Search for the cell housing the specified text and yield its (X, Y) center coordinate. 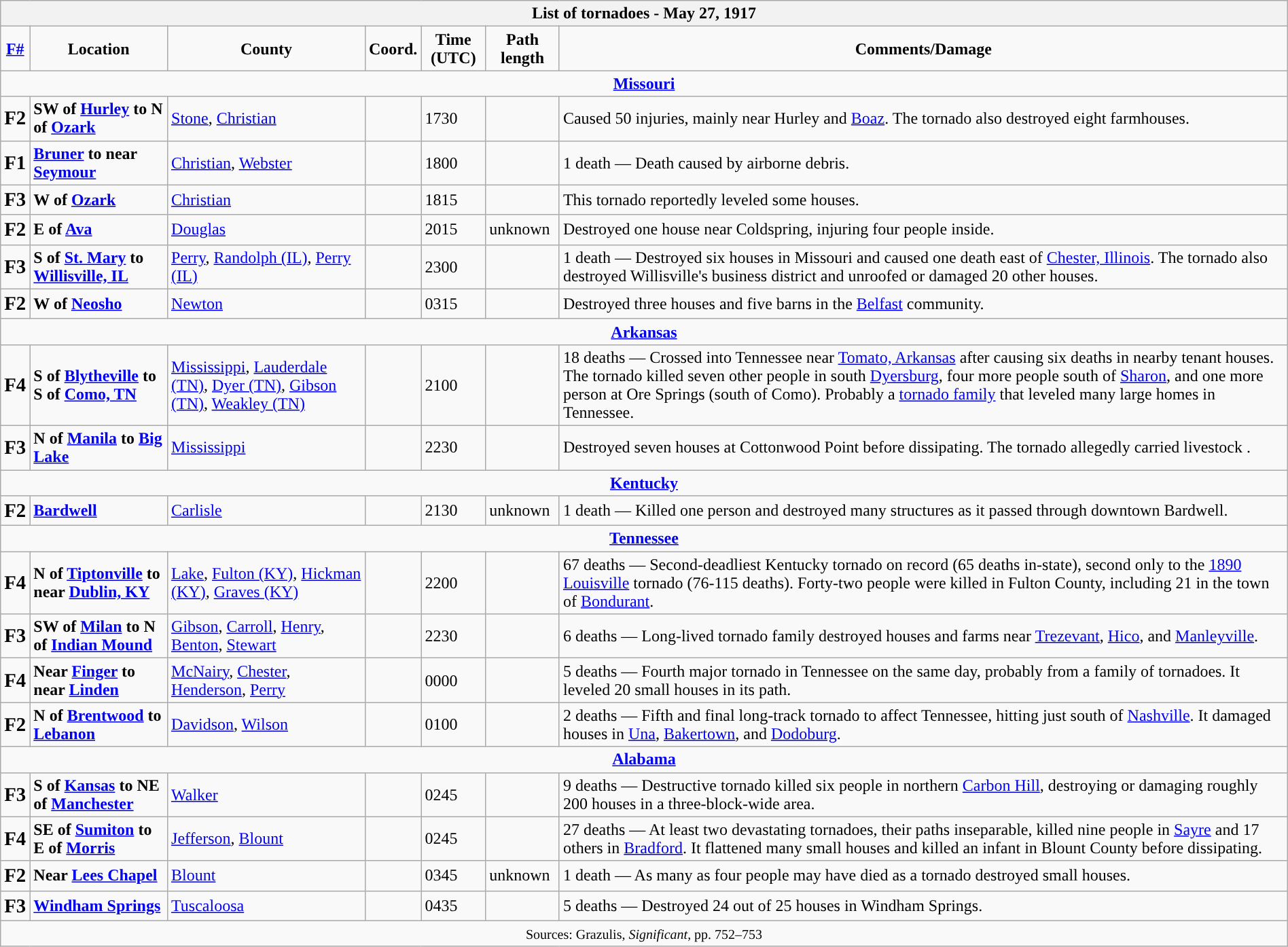
Mississippi (266, 447)
Near Lees Chapel (99, 876)
Destroyed one house near Coldspring, injuring four people inside. (923, 230)
Walker (266, 795)
Comments/Damage (923, 49)
F# (15, 49)
SW of Hurley to N of Ozark (99, 118)
0345 (454, 876)
Perry, Randolph (IL), Perry (IL) (266, 266)
Christian (266, 200)
Windham Springs (99, 906)
S of Kansas to NE of Manchester (99, 795)
2100 (454, 385)
Kentucky (644, 483)
SE of Sumiton to E of Morris (99, 838)
Caused 50 injuries, mainly near Hurley and Boaz. The tornado also destroyed eight farmhouses. (923, 118)
Christian, Webster (266, 163)
E of Ava (99, 230)
Tennessee (644, 539)
Gibson, Carroll, Henry, Benton, Stewart (266, 636)
N of Manila to Big Lake (99, 447)
6 deaths — Long-lived tornado family destroyed houses and farms near Trezevant, Hico, and Manleyville. (923, 636)
9 deaths — Destructive tornado killed six people in northern Carbon Hill, destroying or damaging roughly 200 houses in a three-block-wide area. (923, 795)
2200 (454, 583)
Near Finger to near Linden (99, 681)
Mississippi, Lauderdale (TN), Dyer (TN), Gibson (TN), Weakley (TN) (266, 385)
0100 (454, 724)
1 death — Killed one person and destroyed many structures as it passed through downtown Bardwell. (923, 511)
2015 (454, 230)
0315 (454, 304)
1 death — As many as four people may have died as a tornado destroyed small houses. (923, 876)
Bruner to near Seymour (99, 163)
N of Brentwood to Lebanon (99, 724)
0000 (454, 681)
1815 (454, 200)
Destroyed three houses and five barns in the Belfast community. (923, 304)
Lake, Fulton (KY), Hickman (KY), Graves (KY) (266, 583)
Destroyed seven houses at Cottonwood Point before dissipating. The tornado allegedly carried livestock . (923, 447)
W of Neosho (99, 304)
Coord. (393, 49)
Time (UTC) (454, 49)
Alabama (644, 760)
Missouri (644, 84)
Tuscaloosa (266, 906)
F1 (15, 163)
McNairy, Chester, Henderson, Perry (266, 681)
Arkansas (644, 332)
SW of Milan to N of Indian Mound (99, 636)
This tornado reportedly leveled some houses. (923, 200)
Carlisle (266, 511)
Newton (266, 304)
Location (99, 49)
N of Tiptonville to near Dublin, KY (99, 583)
List of tornadoes - May 27, 1917 (644, 14)
2300 (454, 266)
Stone, Christian (266, 118)
1800 (454, 163)
1 death — Death caused by airborne debris. (923, 163)
Bardwell (99, 511)
Douglas (266, 230)
Davidson, Wilson (266, 724)
W of Ozark (99, 200)
1730 (454, 118)
5 deaths — Fourth major tornado in Tennessee on the same day, probably from a family of tornadoes. It leveled 20 small houses in its path. (923, 681)
S of St. Mary to Willisville, IL (99, 266)
Sources: Grazulis, Significant, pp. 752–753 (644, 933)
County (266, 49)
2130 (454, 511)
5 deaths — Destroyed 24 out of 25 houses in Windham Springs. (923, 906)
Path length (523, 49)
Blount (266, 876)
S of Blytheville to S of Como, TN (99, 385)
0435 (454, 906)
Jefferson, Blount (266, 838)
